Detect which cell encompasses the target text, then output its [x, y] center coordinate. 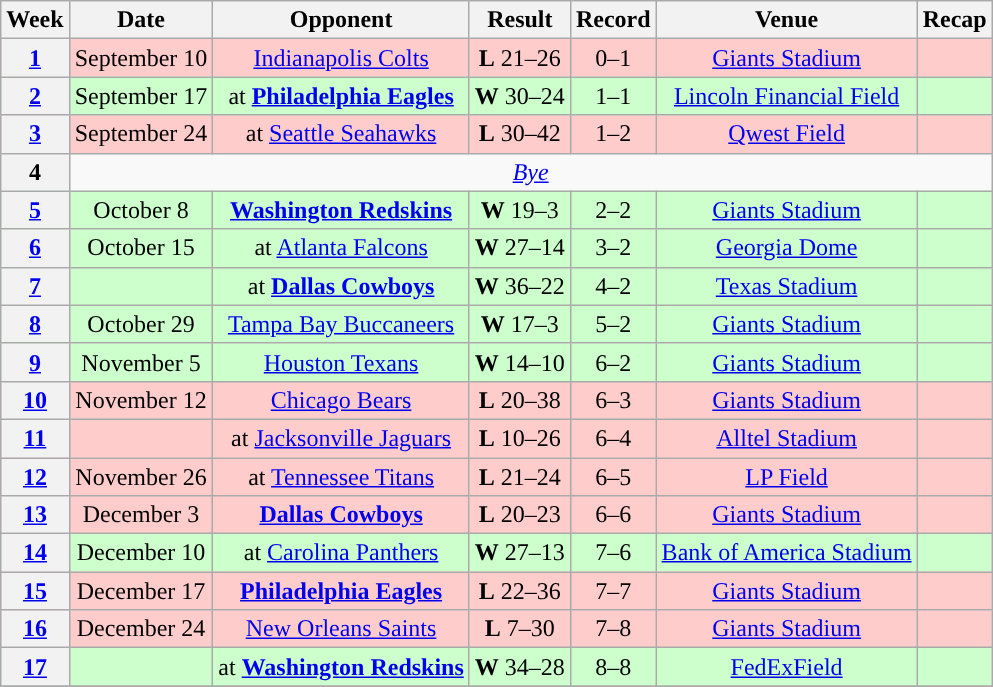
Result [520, 20]
14 [35, 553]
October 29 [141, 324]
5 [35, 210]
L 10–26 [520, 438]
Texas Stadium [786, 286]
8–8 [613, 667]
November 12 [141, 400]
Georgia Dome [786, 248]
September 10 [141, 58]
Lincoln Financial Field [786, 96]
Qwest Field [786, 134]
3 [35, 134]
12 [35, 477]
Dallas Cowboys [341, 515]
October 15 [141, 248]
6–6 [613, 515]
at Philadelphia Eagles [341, 96]
4–2 [613, 286]
Indianapolis Colts [341, 58]
7–7 [613, 591]
at Carolina Panthers [341, 553]
7 [35, 286]
L 21–26 [520, 58]
September 24 [141, 134]
7–6 [613, 553]
at Washington Redskins [341, 667]
4 [35, 172]
6–3 [613, 400]
Alltel Stadium [786, 438]
FedExField [786, 667]
11 [35, 438]
L 30–42 [520, 134]
December 10 [141, 553]
Recap [954, 20]
December 17 [141, 591]
New Orleans Saints [341, 629]
L 20–38 [520, 400]
Opponent [341, 20]
Record [613, 20]
L 7–30 [520, 629]
W 27–14 [520, 248]
Date [141, 20]
15 [35, 591]
September 17 [141, 96]
Bye [530, 172]
at Atlanta Falcons [341, 248]
6–4 [613, 438]
L 21–24 [520, 477]
16 [35, 629]
at Dallas Cowboys [341, 286]
1 [35, 58]
3–2 [613, 248]
Washington Redskins [341, 210]
W 34–28 [520, 667]
L 22–36 [520, 591]
October 8 [141, 210]
Tampa Bay Buccaneers [341, 324]
November 26 [141, 477]
10 [35, 400]
Week [35, 20]
6–2 [613, 362]
W 30–24 [520, 96]
at Jacksonville Jaguars [341, 438]
8 [35, 324]
Houston Texans [341, 362]
13 [35, 515]
W 19–3 [520, 210]
LP Field [786, 477]
6 [35, 248]
W 27–13 [520, 553]
1–2 [613, 134]
December 24 [141, 629]
17 [35, 667]
W 36–22 [520, 286]
at Tennessee Titans [341, 477]
5–2 [613, 324]
W 17–3 [520, 324]
W 14–10 [520, 362]
L 20–23 [520, 515]
2 [35, 96]
at Seattle Seahawks [341, 134]
7–8 [613, 629]
November 5 [141, 362]
December 3 [141, 515]
Bank of America Stadium [786, 553]
Venue [786, 20]
6–5 [613, 477]
0–1 [613, 58]
Philadelphia Eagles [341, 591]
Chicago Bears [341, 400]
2–2 [613, 210]
1–1 [613, 96]
9 [35, 362]
